Determine the (x, y) coordinate at the center of the cell enclosing the given text.  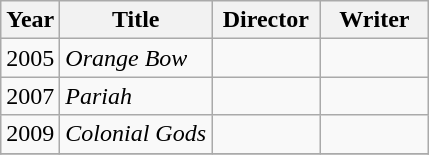
Title (136, 20)
Writer (374, 20)
2009 (30, 134)
Director (266, 20)
Pariah (136, 96)
Colonial Gods (136, 134)
Year (30, 20)
2007 (30, 96)
2005 (30, 58)
Orange Bow (136, 58)
